Identify which cell holds the provided text, then report its (x, y) central coordinate. 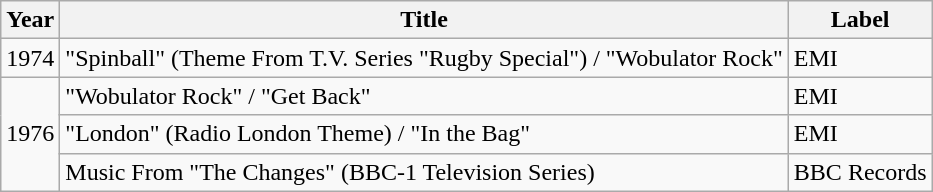
Year (30, 20)
Label (860, 20)
Title (424, 20)
"Wobulator Rock" / "Get Back" (424, 96)
BBC Records (860, 172)
"London" (Radio London Theme) / "In the Bag" (424, 134)
1976 (30, 134)
"Spinball" (Theme From T.V. Series "Rugby Special") / "Wobulator Rock" (424, 58)
1974 (30, 58)
Music From "The Changes" (BBC-1 Television Series) (424, 172)
